Output the [X, Y] coordinate of the center of the cell containing the given text.  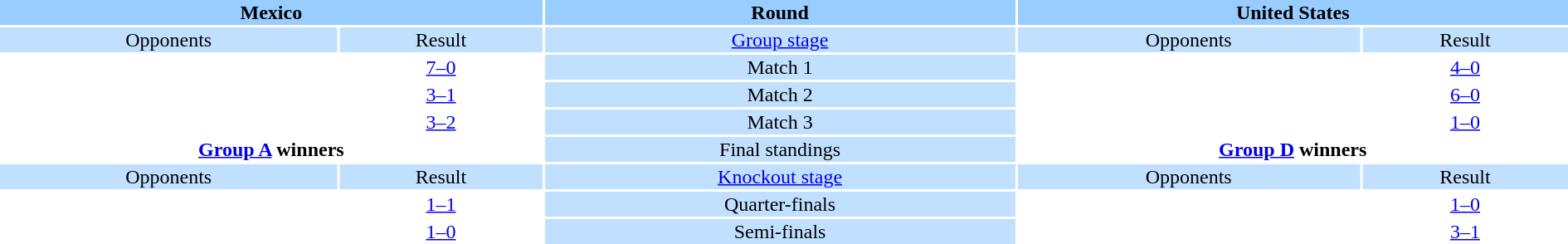
3–2 [441, 122]
Final standings [780, 149]
Round [780, 12]
4–0 [1465, 67]
Match 3 [780, 122]
7–0 [441, 67]
Group D winners [1293, 149]
6–0 [1465, 95]
Quarter-finals [780, 204]
Match 1 [780, 67]
Mexico [271, 12]
Match 2 [780, 95]
Semi-finals [780, 232]
Knockout stage [780, 177]
Group stage [780, 40]
United States [1293, 12]
1–1 [441, 204]
Group A winners [271, 149]
